Return (X, Y) of the center of cell containing provided text 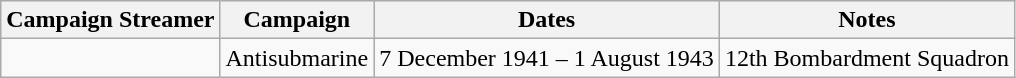
Notes (866, 20)
Dates (547, 20)
7 December 1941 – 1 August 1943 (547, 58)
Campaign (297, 20)
Campaign Streamer (110, 20)
12th Bombardment Squadron (866, 58)
Antisubmarine (297, 58)
